From the cell containing the given text, extract its center point as (X, Y) coordinate. 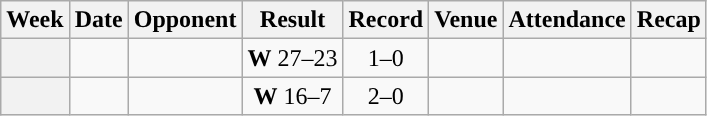
Date (98, 20)
Recap (668, 20)
1–0 (386, 58)
Result (292, 20)
Attendance (567, 20)
Week (35, 20)
Opponent (185, 20)
Venue (466, 20)
Record (386, 20)
W 27–23 (292, 58)
W 16–7 (292, 96)
2–0 (386, 96)
